Extract the (x, y) coordinate from the center of the cell holding the provided text.  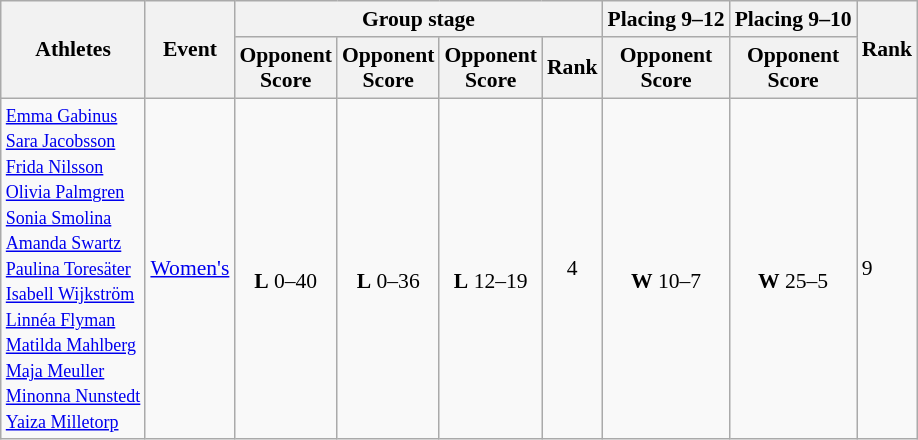
W 25–5 (794, 269)
Placing 9–10 (794, 19)
9 (888, 269)
Athletes (74, 50)
4 (572, 269)
Event (190, 50)
Women's (190, 269)
L 0–36 (388, 269)
Placing 9–12 (666, 19)
W 10–7 (666, 269)
L 0–40 (286, 269)
L 12–19 (490, 269)
Group stage (418, 19)
